Search for the cell housing the specified text and yield its [X, Y] center coordinate. 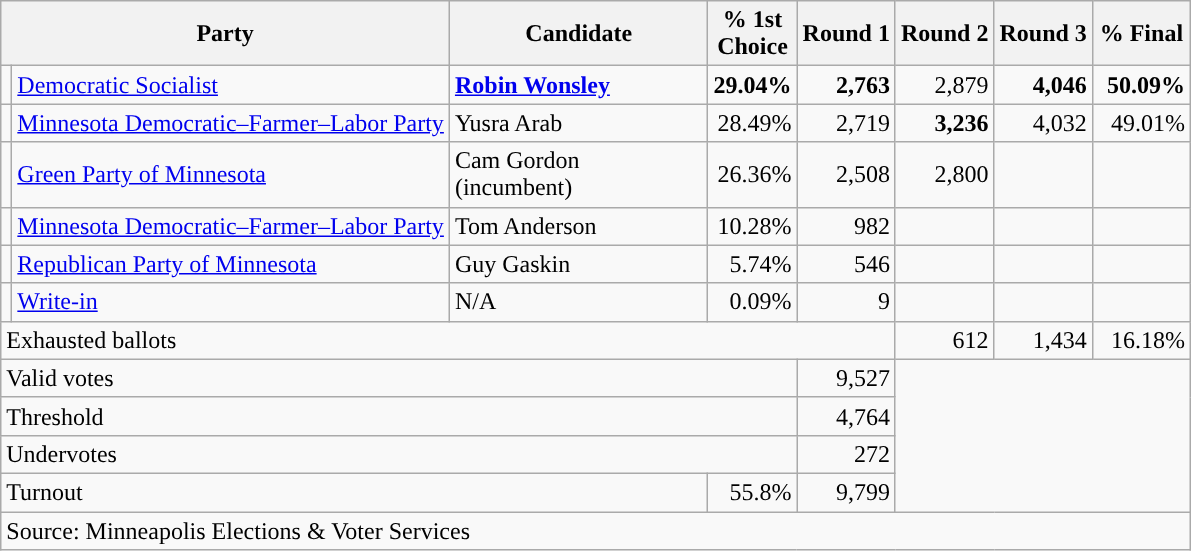
982 [846, 226]
29.04% [752, 85]
Tom Anderson [578, 226]
Cam Gordon (incumbent) [578, 174]
Turnout [354, 492]
10.28% [752, 226]
2,763 [846, 85]
Party [226, 34]
9,527 [846, 378]
Green Party of Minnesota [231, 174]
Exhausted ballots [448, 340]
2,719 [846, 123]
50.09% [1141, 85]
Republican Party of Minnesota [231, 264]
% 1stChoice [752, 34]
Valid votes [399, 378]
49.01% [1141, 123]
N/A [578, 302]
Undervotes [399, 454]
Candidate [578, 34]
1,434 [1043, 340]
28.49% [752, 123]
Write-in [231, 302]
612 [944, 340]
% Final [1141, 34]
5.74% [752, 264]
Threshold [399, 416]
Round 3 [1043, 34]
26.36% [752, 174]
4,764 [846, 416]
9,799 [846, 492]
16.18% [1141, 340]
272 [846, 454]
3,236 [944, 123]
9 [846, 302]
546 [846, 264]
2,800 [944, 174]
4,032 [1043, 123]
Robin Wonsley [578, 85]
4,046 [1043, 85]
Yusra Arab [578, 123]
0.09% [752, 302]
55.8% [752, 492]
Guy Gaskin [578, 264]
2,879 [944, 85]
Source: Minneapolis Elections & Voter Services [596, 531]
Round 2 [944, 34]
2,508 [846, 174]
Democratic Socialist [231, 85]
Round 1 [846, 34]
